Return the [X, Y] coordinate for the center point of the cell that contains the specified text.  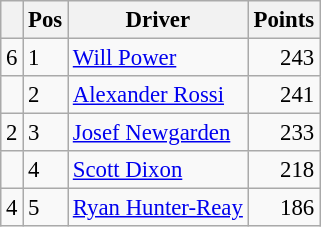
5 [46, 208]
3 [46, 133]
Points [284, 20]
Driver [158, 20]
233 [284, 133]
Josef Newgarden [158, 133]
243 [284, 58]
218 [284, 170]
1 [46, 58]
241 [284, 95]
Ryan Hunter-Reay [158, 208]
Alexander Rossi [158, 95]
186 [284, 208]
Will Power [158, 58]
Pos [46, 20]
Scott Dixon [158, 170]
6 [12, 58]
